Pinpoint the cell where the given text exists, returning its (x, y) midpoint coordinate. 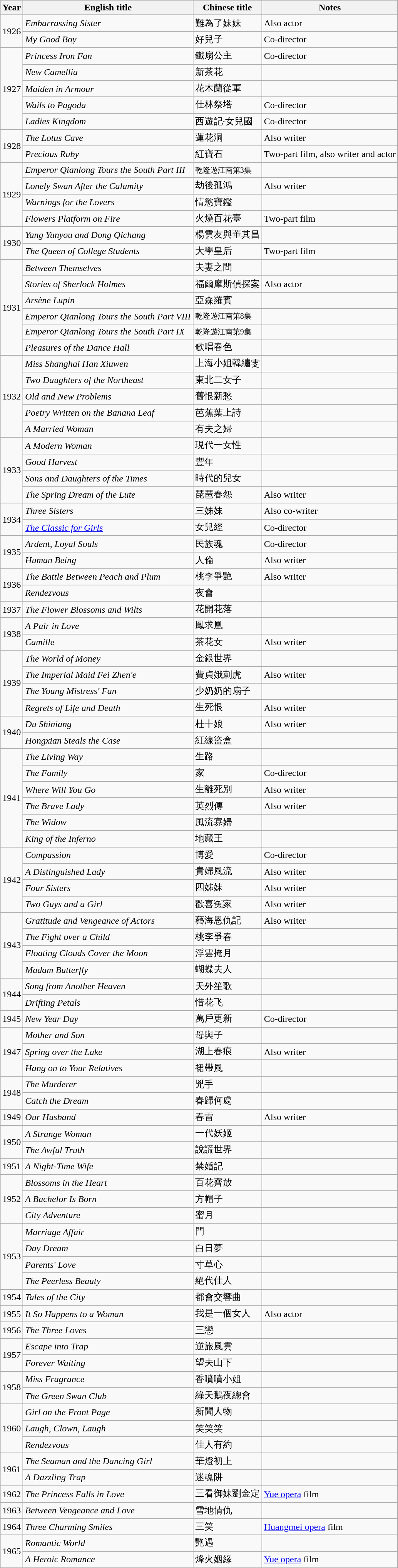
1953 (12, 1256)
蓮花洞 (227, 138)
Year (12, 8)
Spring over the Lake (108, 1051)
Emperor Qianlong Tours the South Part VIII (108, 316)
1957 (12, 1355)
貴婦風流 (227, 871)
1943 (12, 945)
華燈初上 (227, 1461)
情慾寶鑑 (227, 202)
東北二女子 (227, 380)
三笑 (227, 1527)
惜花飞 (227, 1003)
Drifting Petals (108, 1003)
Hang on to Your Relatives (108, 1068)
Lonely Swan After the Calamity (108, 186)
Arsène Lupin (108, 300)
1928 (12, 146)
乾隆遊江南第9集 (227, 332)
The Imperial Maid Fei Zhen'e (108, 675)
Compassion (108, 855)
Chinese title (227, 8)
1926 (12, 32)
1947 (12, 1052)
The Awful Truth (108, 1150)
三姊妹 (227, 511)
絕代佳人 (227, 1281)
Laugh, Clown, Laugh (108, 1429)
火燒百花臺 (227, 219)
浮雲掩月 (227, 954)
The Queen of College Students (108, 252)
Old and New Problems (108, 396)
西遊記·女兒國 (227, 122)
禁婚記 (227, 1166)
紅寶石 (227, 154)
Embarrassing Sister (108, 23)
The Family (108, 774)
1935 (12, 552)
歌唱春色 (227, 347)
1945 (12, 1019)
1936 (12, 585)
三看御妹劉金定 (227, 1494)
茶花女 (227, 642)
The Murderer (108, 1085)
1929 (12, 195)
Hongxian Steals the Case (108, 741)
英烈傳 (227, 806)
Ladies Kingdom (108, 122)
花木蘭從軍 (227, 89)
風流寡婦 (227, 822)
民族魂 (227, 544)
百花齊放 (227, 1183)
春雷 (227, 1118)
Forever Waiting (108, 1363)
A Pair in Love (108, 626)
Human Being (108, 560)
Floating Clouds Cover the Moon (108, 954)
Maiden in Armour (108, 89)
1931 (12, 307)
時代的兒女 (227, 479)
Gratitude and Vengeance of Actors (108, 921)
Du Shiniang (108, 724)
Stories of Sherlock Holmes (108, 284)
歡喜冤家 (227, 904)
寸草心 (227, 1265)
紅線盜盒 (227, 741)
New Camellia (108, 72)
天外笙歌 (227, 986)
綠天鵝夜總會 (227, 1396)
1941 (12, 797)
My Good Boy (108, 39)
蜜月 (227, 1215)
Parents' Love (108, 1265)
生死恨 (227, 707)
The Brave Lady (108, 806)
費貞娥刺虎 (227, 675)
香噴噴小姐 (227, 1379)
1951 (12, 1166)
上海小姐韓繡雯 (227, 364)
鐵扇公主 (227, 56)
It So Happens to a Woman (108, 1314)
The Widow (108, 822)
1965 (12, 1551)
蝴蝶夫人 (227, 970)
The Classic for Girls (108, 527)
Precious Ruby (108, 154)
Poetry Written on the Banana Leaf (108, 413)
Blossoms in the Heart (108, 1183)
Two-part film, also writer and actor (329, 154)
Between Themselves (108, 268)
The Princess Falls in Love (108, 1494)
生離死別 (227, 790)
迷魂阱 (227, 1478)
豐年 (227, 462)
A Modern Woman (108, 446)
裙帶風 (227, 1068)
Mother and Son (108, 1035)
Catch the Dream (108, 1101)
Four Sisters (108, 888)
1933 (12, 470)
The Young Mistress' Fan (108, 691)
1948 (12, 1092)
The Three Loves (108, 1330)
Escape into Trap (108, 1346)
我是一個女人 (227, 1314)
Where Will You Go (108, 790)
大學皇后 (227, 252)
現代一女性 (227, 446)
Huangmei opera film (329, 1527)
The Fight over a Child (108, 937)
1937 (12, 610)
萬戶更新 (227, 1019)
The Lotus Cave (108, 138)
Emperor Qianlong Tours the South Part IX (108, 332)
Warnings for the Lovers (108, 202)
1927 (12, 89)
The Battle Between Peach and Plum (108, 577)
1934 (12, 520)
1954 (12, 1298)
A Night-Time Wife (108, 1166)
楊雲友與董其昌 (227, 235)
舊恨新愁 (227, 396)
1962 (12, 1494)
芭蕉葉上詩 (227, 413)
Girl on the Front Page (108, 1413)
湖上春痕 (227, 1051)
Miss Shanghai Han Xiuwen (108, 364)
1932 (12, 396)
福爾摩斯偵探案 (227, 284)
Two Guys and a Girl (108, 904)
乾隆遊江南第3集 (227, 170)
The Spring Dream of the Lute (108, 495)
A Dazzling Trap (108, 1478)
望夫山下 (227, 1363)
Between Vengeance and Love (108, 1510)
劫後孤鴻 (227, 186)
一代妖姬 (227, 1134)
1960 (12, 1429)
Good Harvest (108, 462)
母與子 (227, 1035)
逆旅風雲 (227, 1346)
好兒子 (227, 39)
Emperor Qianlong Tours the South Part III (108, 170)
A Bachelor Is Born (108, 1199)
New Year Day (108, 1019)
Three Charming Smiles (108, 1527)
琵琶春怨 (227, 495)
人倫 (227, 560)
艷遇 (227, 1543)
Marriage Affair (108, 1232)
佳人有約 (227, 1445)
1961 (12, 1469)
白日夢 (227, 1249)
難為了妹妹 (227, 23)
1938 (12, 634)
Flowers Platform on Fire (108, 219)
A Married Woman (108, 430)
Madam Butterfly (108, 970)
The Flower Blossoms and Wilts (108, 610)
桃李爭春 (227, 937)
金銀世界 (227, 659)
Two Daughters of the Northeast (108, 380)
生路 (227, 757)
The World of Money (108, 659)
1944 (12, 995)
Wails to Pagoda (108, 105)
Also co-writer (329, 511)
Day Dream (108, 1249)
Princess Iron Fan (108, 56)
Camille (108, 642)
1949 (12, 1118)
夫妻之間 (227, 268)
Sons and Daughters of the Times (108, 479)
1958 (12, 1387)
1930 (12, 243)
家 (227, 774)
桃李爭艷 (227, 577)
King of the Inferno (108, 839)
Tales of the City (108, 1298)
女兒經 (227, 527)
Miss Fragrance (108, 1379)
花開花落 (227, 610)
Notes (329, 8)
1963 (12, 1510)
仕林祭塔 (227, 105)
春歸何處 (227, 1101)
1939 (12, 683)
四姊妹 (227, 888)
City Adventure (108, 1215)
The Green Swan Club (108, 1396)
說謊世界 (227, 1150)
兇手 (227, 1085)
少奶奶的扇子 (227, 691)
1950 (12, 1142)
新聞人物 (227, 1413)
Song from Another Heaven (108, 986)
Yang Yunyou and Dong Qichang (108, 235)
1964 (12, 1527)
笑笑笑 (227, 1429)
The Seaman and the Dancing Girl (108, 1461)
A Distinguished Lady (108, 871)
Romantic World (108, 1543)
三戀 (227, 1330)
A Strange Woman (108, 1134)
藝海恩仇記 (227, 921)
烽火姻緣 (227, 1560)
夜會 (227, 593)
乾隆遊江南第8集 (227, 316)
Pleasures of the Dance Hall (108, 347)
Regrets of Life and Death (108, 707)
A Heroic Romance (108, 1560)
地藏王 (227, 839)
1955 (12, 1314)
Three Sisters (108, 511)
1956 (12, 1330)
1952 (12, 1199)
The Living Way (108, 757)
雪地情仇 (227, 1510)
1940 (12, 732)
博愛 (227, 855)
有夫之婦 (227, 430)
English title (108, 8)
Our Husband (108, 1118)
The Peerless Beauty (108, 1281)
方帽子 (227, 1199)
1942 (12, 879)
杜十娘 (227, 724)
門 (227, 1232)
Ardent, Loyal Souls (108, 544)
新茶花 (227, 72)
亞森羅賓 (227, 300)
鳳求凰 (227, 626)
都會交響曲 (227, 1298)
